Return (X, Y) of the center of cell containing provided text 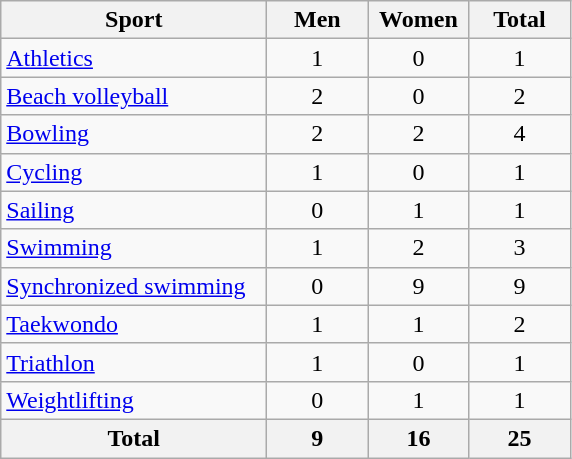
Swimming (134, 248)
Synchronized swimming (134, 286)
Sport (134, 20)
3 (520, 248)
Bowling (134, 134)
Cycling (134, 172)
16 (418, 438)
4 (520, 134)
Weightlifting (134, 400)
25 (520, 438)
Men (318, 20)
Athletics (134, 58)
Sailing (134, 210)
Triathlon (134, 362)
Women (418, 20)
Taekwondo (134, 324)
Beach volleyball (134, 96)
